Output the (X, Y) coordinate of the center of the cell containing the given text.  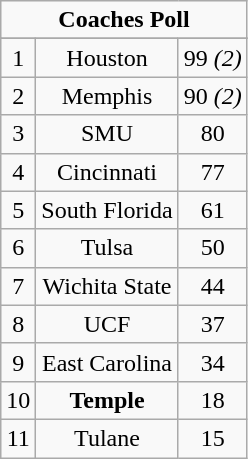
9 (18, 362)
11 (18, 438)
Wichita State (107, 286)
80 (212, 134)
6 (18, 248)
37 (212, 324)
90 (2) (212, 96)
99 (2) (212, 58)
Tulane (107, 438)
1 (18, 58)
15 (212, 438)
18 (212, 400)
Temple (107, 400)
Tulsa (107, 248)
4 (18, 172)
8 (18, 324)
34 (212, 362)
7 (18, 286)
Houston (107, 58)
3 (18, 134)
50 (212, 248)
44 (212, 286)
Cincinnati (107, 172)
Memphis (107, 96)
South Florida (107, 210)
East Carolina (107, 362)
Coaches Poll (124, 20)
2 (18, 96)
61 (212, 210)
UCF (107, 324)
5 (18, 210)
77 (212, 172)
SMU (107, 134)
10 (18, 400)
